Find where the given text appears and provide that cell's center as [X, Y] coordinate. 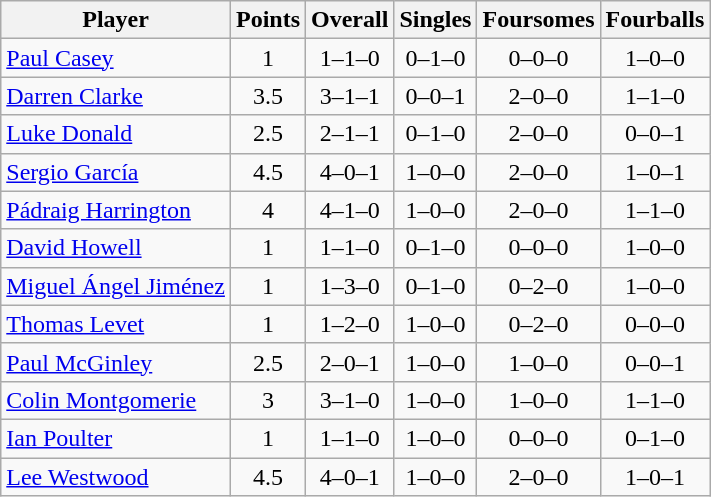
Miguel Ángel Jiménez [116, 286]
Colin Montgomerie [116, 400]
Fourballs [655, 20]
Paul McGinley [116, 362]
4 [268, 210]
Thomas Levet [116, 324]
3–1–1 [350, 96]
Singles [436, 20]
Ian Poulter [116, 438]
Points [268, 20]
4–1–0 [350, 210]
David Howell [116, 248]
Pádraig Harrington [116, 210]
1–2–0 [350, 324]
Lee Westwood [116, 477]
Player [116, 20]
3 [268, 400]
3–1–0 [350, 400]
Sergio García [116, 172]
Overall [350, 20]
2–0–1 [350, 362]
2–1–1 [350, 134]
Foursomes [538, 20]
Luke Donald [116, 134]
1–3–0 [350, 286]
Darren Clarke [116, 96]
3.5 [268, 96]
Paul Casey [116, 58]
